Determine the (x, y) coordinate at the center of the cell enclosing the given text.  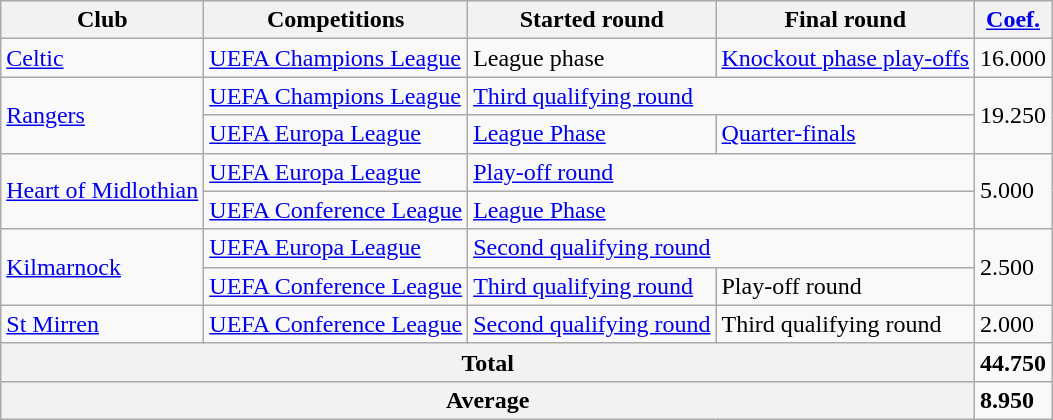
Quarter-finals (846, 134)
2.500 (1014, 267)
44.750 (1014, 362)
Total (488, 362)
Final round (846, 20)
Average (488, 400)
Celtic (102, 58)
Rangers (102, 115)
Coef. (1014, 20)
St Mirren (102, 324)
Competitions (336, 20)
Heart of Midlothian (102, 191)
16.000 (1014, 58)
2.000 (1014, 324)
Knockout phase play-offs (846, 58)
8.950 (1014, 400)
Started round (592, 20)
Club (102, 20)
Kilmarnock (102, 267)
5.000 (1014, 191)
19.250 (1014, 115)
League phase (592, 58)
